Locate the cell with the specified text and output its [x, y] center coordinate. 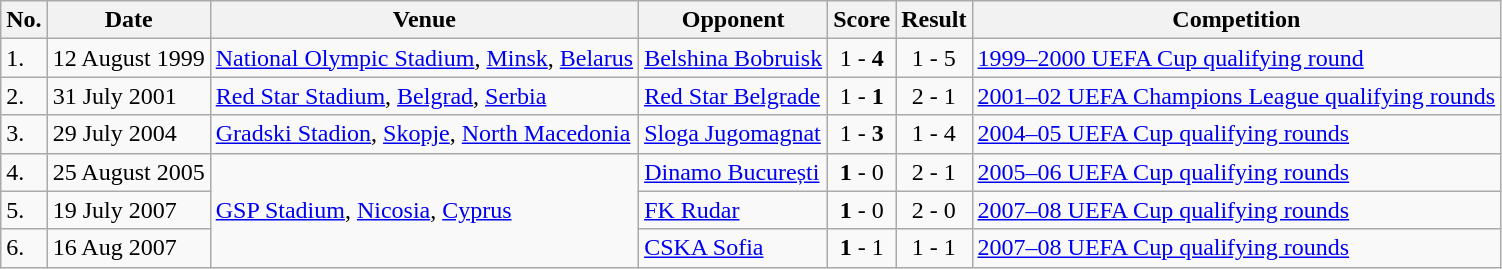
29 July 2004 [128, 134]
GSP Stadium, Nicosia, Cyprus [424, 210]
Result [934, 20]
Red Star Stadium, Belgrad, Serbia [424, 96]
2. [24, 96]
4. [24, 172]
6. [24, 248]
2001–02 UEFA Champions League qualifying rounds [1236, 96]
Red Star Belgrade [734, 96]
2004–05 UEFA Cup qualifying rounds [1236, 134]
2 - 0 [934, 210]
Venue [424, 20]
Sloga Jugomagnat [734, 134]
Gradski Stadion, Skopje, North Macedonia [424, 134]
FK Rudar [734, 210]
1 - 3 [862, 134]
Score [862, 20]
No. [24, 20]
19 July 2007 [128, 210]
12 August 1999 [128, 58]
National Olympic Stadium, Minsk, Belarus [424, 58]
Dinamo București [734, 172]
Date [128, 20]
1999–2000 UEFA Cup qualifying round [1236, 58]
25 August 2005 [128, 172]
16 Aug 2007 [128, 248]
Opponent [734, 20]
31 July 2001 [128, 96]
2005–06 UEFA Cup qualifying rounds [1236, 172]
5. [24, 210]
1 - 5 [934, 58]
1. [24, 58]
Competition [1236, 20]
CSKA Sofia [734, 248]
Belshina Bobruisk [734, 58]
3. [24, 134]
